Detect which cell encompasses the target text, then output its [x, y] center coordinate. 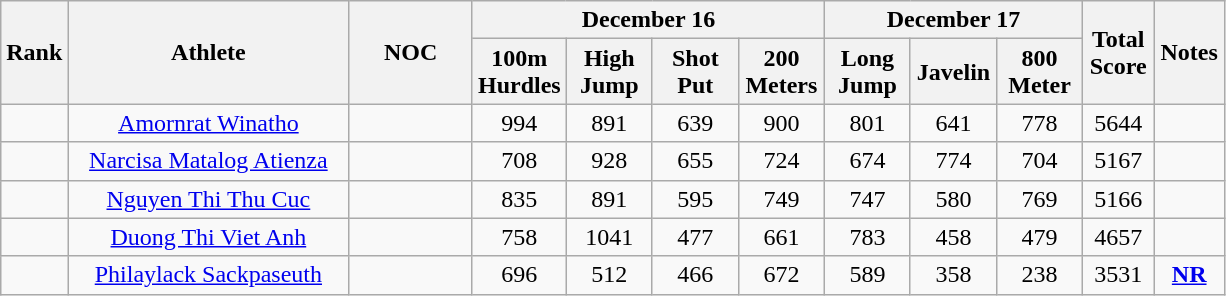
708 [519, 161]
5167 [1118, 161]
580 [953, 199]
661 [781, 237]
NR [1190, 275]
994 [519, 123]
769 [1040, 199]
655 [695, 161]
800 Meter [1040, 72]
595 [695, 199]
641 [953, 123]
479 [1040, 237]
Amornrat Winatho [208, 123]
3531 [1118, 275]
724 [781, 161]
Javelin [953, 72]
Philaylack Sackpaseuth [208, 275]
Athlete [208, 52]
December 17 [953, 20]
672 [781, 275]
TotalScore [1118, 52]
358 [953, 275]
NOC [411, 52]
749 [781, 199]
Nguyen Thi Thu Cuc [208, 199]
December 16 [648, 20]
100m Hurdles [519, 72]
5166 [1118, 199]
747 [867, 199]
458 [953, 237]
774 [953, 161]
783 [867, 237]
674 [867, 161]
Duong Thi Viet Anh [208, 237]
Narcisa Matalog Atienza [208, 161]
835 [519, 199]
928 [609, 161]
696 [519, 275]
4657 [1118, 237]
466 [695, 275]
200 Meters [781, 72]
512 [609, 275]
Rank [34, 52]
477 [695, 237]
801 [867, 123]
High Jump [609, 72]
704 [1040, 161]
589 [867, 275]
1041 [609, 237]
5644 [1118, 123]
Shot Put [695, 72]
238 [1040, 275]
Notes [1190, 52]
Long Jump [867, 72]
900 [781, 123]
778 [1040, 123]
758 [519, 237]
639 [695, 123]
